Extract the (x, y) coordinate from the center of the cell holding the provided text.  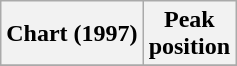
Chart (1997) (72, 34)
Peakposition (189, 34)
